For the text-containing cell, return its midpoint in [x, y] coordinate format. 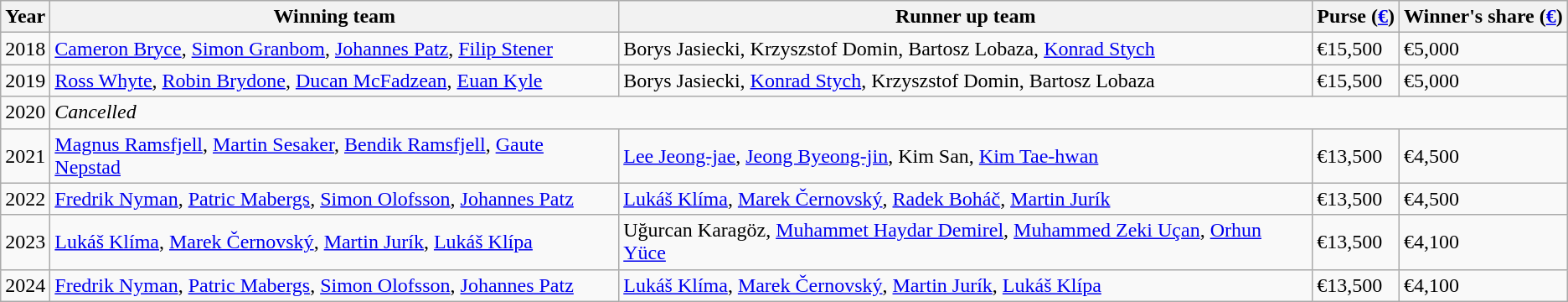
2023 [25, 242]
Purse (€) [1356, 17]
2019 [25, 81]
2018 [25, 49]
Lukáš Klíma, Marek Černovský, Radek Boháč, Martin Jurík [966, 199]
Ross Whyte, Robin Brydone, Ducan McFadzean, Euan Kyle [335, 81]
Winning team [335, 17]
Cameron Bryce, Simon Granbom, Johannes Patz, Filip Stener [335, 49]
2020 [25, 112]
Lee Jeong-jae, Jeong Byeong-jin, Kim San, Kim Tae-hwan [966, 156]
Cancelled [809, 112]
Runner up team [966, 17]
Borys Jasiecki, Konrad Stych, Krzyszstof Domin, Bartosz Lobaza [966, 81]
Year [25, 17]
Winner's share (€) [1483, 17]
Magnus Ramsfjell, Martin Sesaker, Bendik Ramsfjell, Gaute Nepstad [335, 156]
2024 [25, 285]
2022 [25, 199]
2021 [25, 156]
Uğurcan Karagöz, Muhammet Haydar Demirel, Muhammed Zeki Uçan, Orhun Yüce [966, 242]
Borys Jasiecki, Krzyszstof Domin, Bartosz Lobaza, Konrad Stych [966, 49]
